Scan for the cell matching the given text and deliver its (X, Y) coordinate at center. 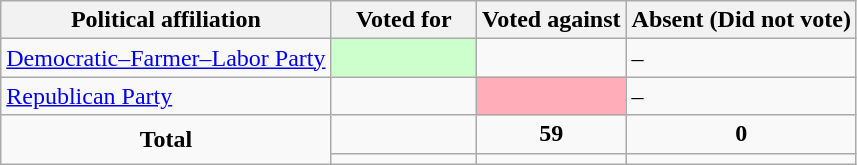
Total (166, 140)
Republican Party (166, 96)
Democratic–Farmer–Labor Party (166, 58)
Political affiliation (166, 20)
0 (741, 134)
Voted for (404, 20)
59 (551, 134)
Absent (Did not vote) (741, 20)
Voted against (551, 20)
